Return the [x, y] coordinate for the center point of the cell that contains the specified text.  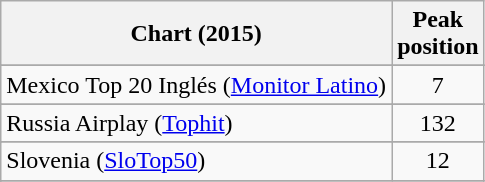
Chart (2015) [196, 34]
7 [438, 85]
132 [438, 123]
Russia Airplay (Tophit) [196, 123]
Slovenia (SloTop50) [196, 161]
Mexico Top 20 Inglés (Monitor Latino) [196, 85]
Peakposition [438, 34]
12 [438, 161]
